Scan for the cell matching the given text and deliver its (x, y) coordinate at center. 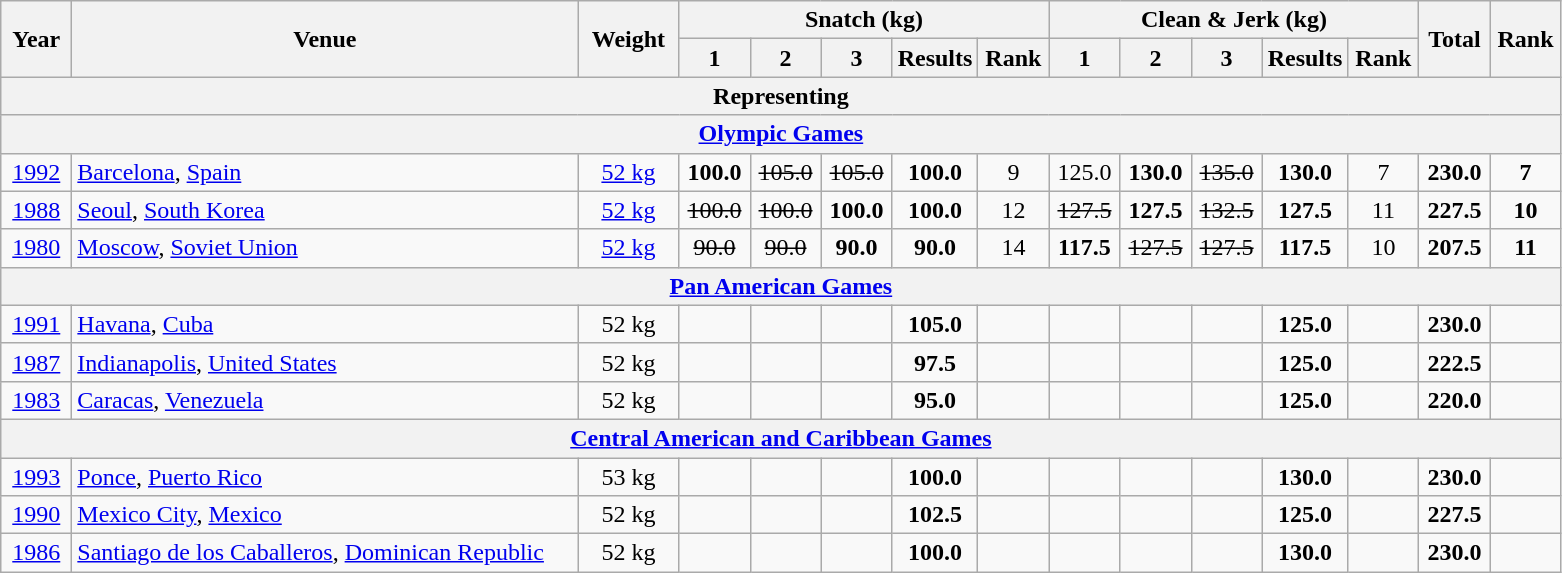
1988 (36, 210)
220.0 (1454, 400)
Year (36, 39)
97.5 (935, 362)
132.5 (1226, 210)
1983 (36, 400)
1990 (36, 515)
Central American and Caribbean Games (781, 438)
Olympic Games (781, 134)
222.5 (1454, 362)
1991 (36, 324)
Moscow, Soviet Union (325, 248)
Santiago de los Caballeros, Dominican Republic (325, 553)
Pan American Games (781, 286)
Venue (325, 39)
Weight (628, 39)
95.0 (935, 400)
1993 (36, 477)
53 kg (628, 477)
9 (1014, 172)
207.5 (1454, 248)
14 (1014, 248)
1992 (36, 172)
12 (1014, 210)
Mexico City, Mexico (325, 515)
Havana, Cuba (325, 324)
Caracas, Venezuela (325, 400)
1987 (36, 362)
Snatch (kg) (864, 20)
102.5 (935, 515)
1980 (36, 248)
Indianapolis, United States (325, 362)
Ponce, Puerto Rico (325, 477)
Representing (781, 96)
Clean & Jerk (kg) (1234, 20)
Barcelona, Spain (325, 172)
Total (1454, 39)
135.0 (1226, 172)
Seoul, South Korea (325, 210)
1986 (36, 553)
